Locate the cell with the specified text and output its [X, Y] center coordinate. 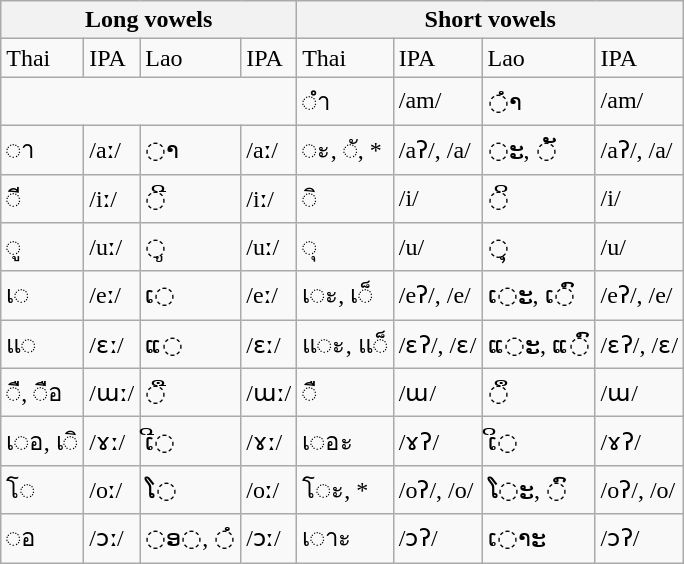
◌ื [346, 392]
เ◌อ, เ◌ิ [42, 442]
โ◌ะ, * [346, 490]
เ◌อะ [346, 442]
◌อ [42, 538]
◌ະ, ◌ັ [538, 150]
◌ີ [190, 198]
◌ุ [346, 248]
◌า [42, 150]
Short vowels [490, 20]
เ◌าะ [346, 538]
ໂ◌ະ, ◌ົ [538, 490]
◌ี [42, 198]
ແ◌ [190, 344]
เ◌ [42, 296]
ເິ◌ [538, 442]
◌ິ [538, 198]
◌ำ [346, 102]
ແ◌ະ, ແ◌ົ [538, 344]
เ◌ะ, เ◌็ [346, 296]
ເ◌ [190, 296]
แ◌ [42, 344]
◌ื, ◌ือ [42, 392]
◌ູ [190, 248]
ເ◌ະ, ເ◌ົ [538, 296]
ໂ◌ [190, 490]
ເີ◌ [190, 442]
แ◌ะ, แ◌็ [346, 344]
◌ู [42, 248]
◌ື [190, 392]
◌ຶ [538, 392]
Long vowels [149, 20]
โ◌ [42, 490]
◌າ [190, 150]
◌ຳ [538, 102]
ເ◌າະ [538, 538]
◌ิ [346, 198]
◌ะ, ◌ั, * [346, 150]
◌ຸ [538, 248]
◌ອ◌, ◌ໍ [190, 538]
